Identify which cell holds the provided text, then report its (X, Y) central coordinate. 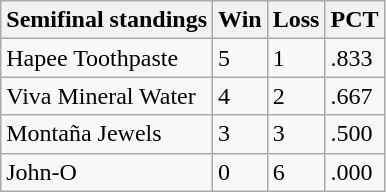
Loss (296, 20)
John-O (107, 172)
Hapee Toothpaste (107, 58)
.000 (354, 172)
0 (240, 172)
6 (296, 172)
PCT (354, 20)
Montaña Jewels (107, 134)
Semifinal standings (107, 20)
.500 (354, 134)
5 (240, 58)
.667 (354, 96)
.833 (354, 58)
2 (296, 96)
4 (240, 96)
Win (240, 20)
1 (296, 58)
Viva Mineral Water (107, 96)
